Capture the cell that displays the provided text and extract its [X, Y] central coordinate. 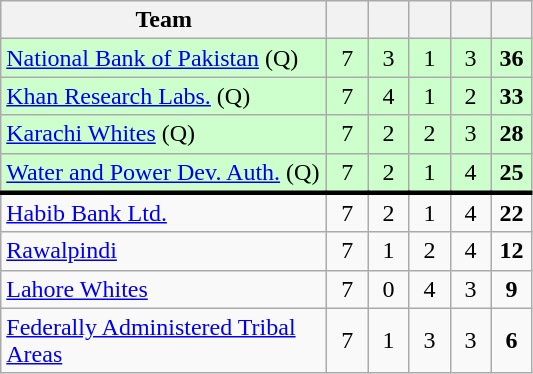
0 [388, 289]
Karachi Whites (Q) [164, 134]
National Bank of Pakistan (Q) [164, 58]
25 [512, 173]
22 [512, 213]
36 [512, 58]
Habib Bank Ltd. [164, 213]
Lahore Whites [164, 289]
Rawalpindi [164, 251]
6 [512, 340]
Team [164, 20]
Water and Power Dev. Auth. (Q) [164, 173]
12 [512, 251]
33 [512, 96]
Federally Administered Tribal Areas [164, 340]
Khan Research Labs. (Q) [164, 96]
28 [512, 134]
9 [512, 289]
